Locate the cell with the specified text and output its [x, y] center coordinate. 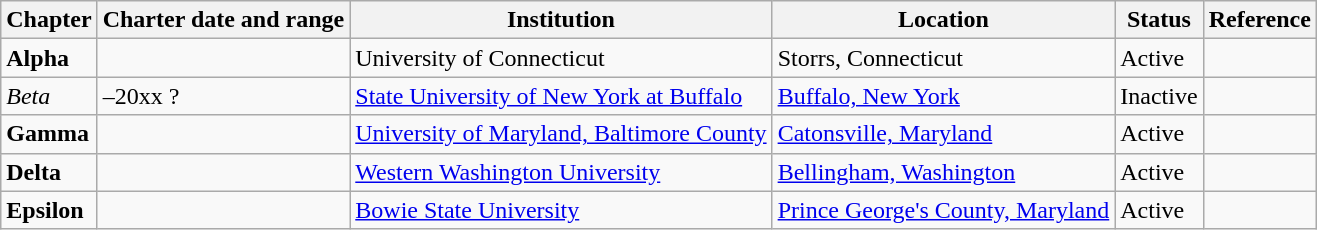
Bowie State University [561, 210]
Charter date and range [224, 20]
Institution [561, 20]
Bellingham, Washington [944, 172]
Beta [49, 96]
Delta [49, 172]
University of Connecticut [561, 58]
Storrs, Connecticut [944, 58]
Western Washington University [561, 172]
Inactive [1159, 96]
Location [944, 20]
State University of New York at Buffalo [561, 96]
–20xx ? [224, 96]
Reference [1260, 20]
Epsilon [49, 210]
Catonsville, Maryland [944, 134]
Chapter [49, 20]
Gamma [49, 134]
Status [1159, 20]
Buffalo, New York [944, 96]
Prince George's County, Maryland [944, 210]
University of Maryland, Baltimore County [561, 134]
Alpha [49, 58]
